Scan for the cell matching the given text and deliver its [x, y] coordinate at center. 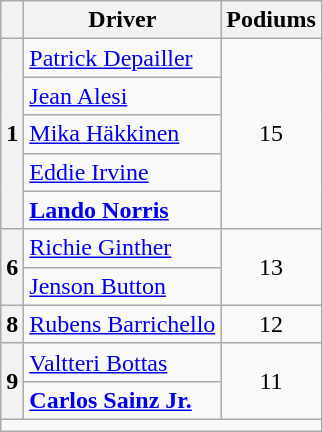
Carlos Sainz Jr. [122, 400]
Mika Häkkinen [122, 134]
6 [12, 267]
Eddie Irvine [122, 172]
Jean Alesi [122, 96]
Patrick Depailler [122, 58]
Driver [122, 20]
15 [271, 134]
Rubens Barrichello [122, 324]
8 [12, 324]
Jenson Button [122, 286]
11 [271, 381]
13 [271, 267]
Richie Ginther [122, 248]
Valtteri Bottas [122, 362]
Lando Norris [122, 210]
12 [271, 324]
9 [12, 381]
Podiums [271, 20]
1 [12, 134]
